Extract the [X, Y] coordinate from the center of the cell holding the provided text.  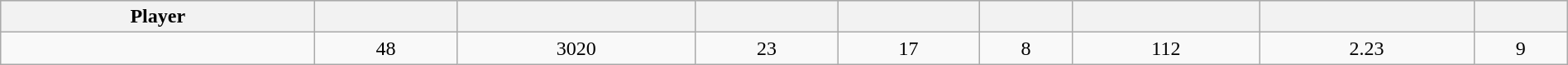
3020 [576, 48]
112 [1166, 48]
48 [385, 48]
8 [1025, 48]
Player [158, 17]
23 [766, 48]
2.23 [1367, 48]
9 [1520, 48]
17 [908, 48]
